From the cell containing the given text, extract its center point as (x, y) coordinate. 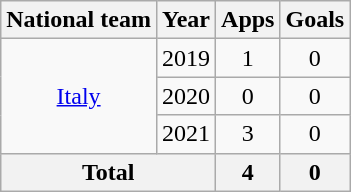
Italy (79, 96)
2020 (186, 96)
Total (108, 172)
Goals (315, 20)
4 (248, 172)
3 (248, 134)
Apps (248, 20)
National team (79, 20)
1 (248, 58)
2019 (186, 58)
Year (186, 20)
2021 (186, 134)
